Return (x, y) of the center of cell containing provided text 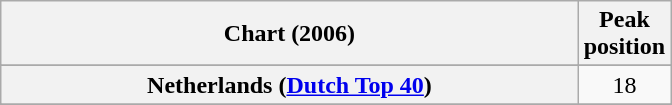
Peakposition (624, 34)
Chart (2006) (290, 34)
18 (624, 85)
Netherlands (Dutch Top 40) (290, 85)
